Identify which cell holds the provided text, then report its [X, Y] central coordinate. 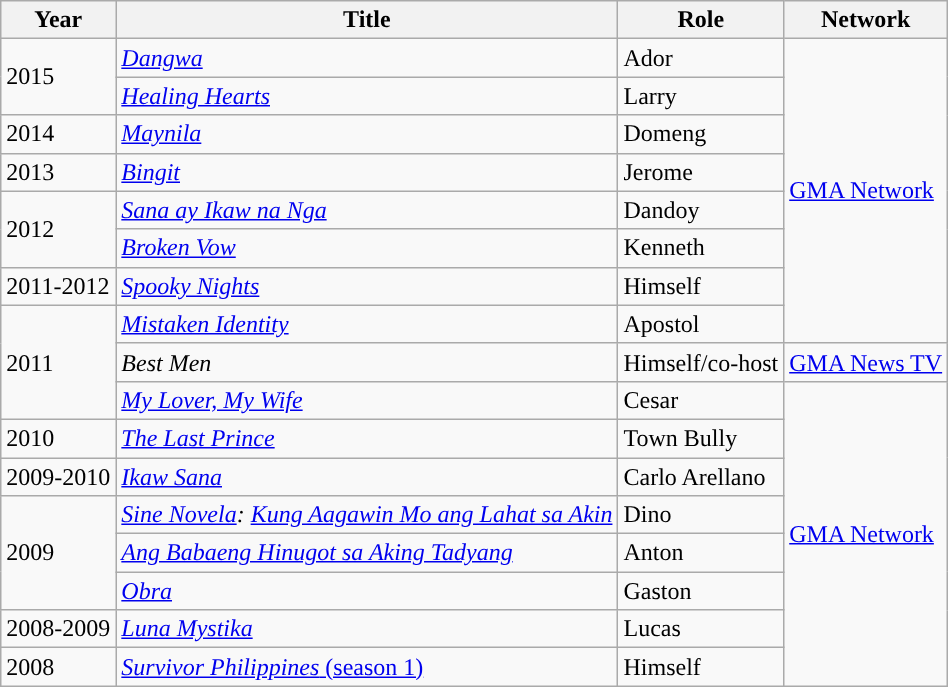
Network [866, 20]
Ang Babaeng Hinugot sa Aking Tadyang [367, 553]
Dandoy [701, 210]
Anton [701, 553]
My Lover, My Wife [367, 400]
2015 [58, 77]
2009 [58, 553]
Sine Novela: Kung Aagawin Mo ang Lahat sa Akin [367, 515]
Ikaw Sana [367, 477]
Spooky Nights [367, 286]
2011 [58, 362]
Best Men [367, 362]
Mistaken Identity [367, 324]
Carlo Arellano [701, 477]
Cesar [701, 400]
Maynila [367, 134]
Dangwa [367, 58]
Healing Hearts [367, 96]
Broken Vow [367, 248]
Dino [701, 515]
GMA News TV [866, 362]
2012 [58, 229]
2014 [58, 134]
2008 [58, 667]
2008-2009 [58, 629]
Town Bully [701, 438]
2013 [58, 172]
Survivor Philippines (season 1) [367, 667]
The Last Prince [367, 438]
Himself/co-host [701, 362]
Year [58, 20]
2009-2010 [58, 477]
Lucas [701, 629]
2011-2012 [58, 286]
Gaston [701, 591]
Luna Mystika [367, 629]
Sana ay Ikaw na Nga [367, 210]
Larry [701, 96]
Title [367, 20]
Obra [367, 591]
2010 [58, 438]
Kenneth [701, 248]
Bingit [367, 172]
Domeng [701, 134]
Ador [701, 58]
Jerome [701, 172]
Role [701, 20]
Apostol [701, 324]
